Locate the cell with the specified text and output its (X, Y) center coordinate. 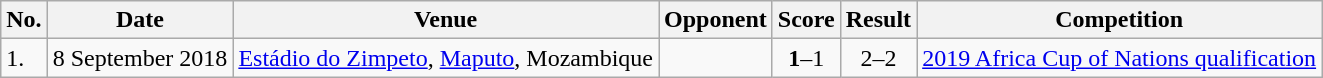
1–1 (806, 58)
Result (878, 20)
1. (24, 58)
Score (806, 20)
Estádio do Zimpeto, Maputo, Mozambique (446, 58)
Date (140, 20)
No. (24, 20)
Venue (446, 20)
2019 Africa Cup of Nations qualification (1120, 58)
2–2 (878, 58)
8 September 2018 (140, 58)
Opponent (716, 20)
Competition (1120, 20)
